Identify which cell holds the provided text, then report its [X, Y] central coordinate. 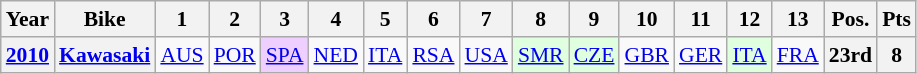
FRA [798, 55]
1 [182, 19]
2 [235, 19]
6 [433, 19]
12 [749, 19]
9 [594, 19]
3 [285, 19]
Bike [104, 19]
23rd [850, 55]
7 [486, 19]
5 [385, 19]
NED [336, 55]
Pos. [850, 19]
13 [798, 19]
Pts [896, 19]
10 [646, 19]
Year [28, 19]
Kawasaki [104, 55]
GER [700, 55]
SPA [285, 55]
POR [235, 55]
4 [336, 19]
2010 [28, 55]
GBR [646, 55]
USA [486, 55]
11 [700, 19]
AUS [182, 55]
SMR [541, 55]
CZE [594, 55]
RSA [433, 55]
